Find where the given text appears and provide that cell's center as [X, Y] coordinate. 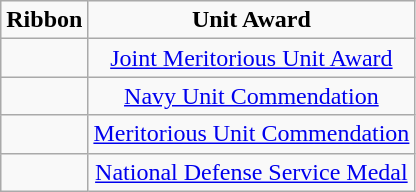
Unit Award [252, 20]
National Defense Service Medal [252, 172]
Meritorious Unit Commendation [252, 134]
Navy Unit Commendation [252, 96]
Ribbon [44, 20]
Joint Meritorious Unit Award [252, 58]
